From the cell containing the given text, extract its center point as (X, Y) coordinate. 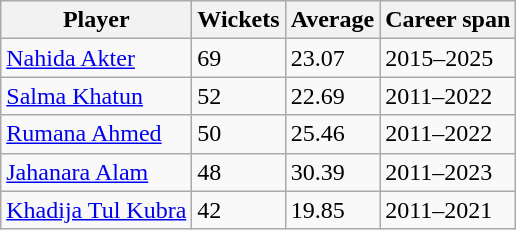
48 (238, 172)
69 (238, 58)
2011–2021 (448, 210)
50 (238, 134)
Nahida Akter (96, 58)
25.46 (332, 134)
Player (96, 20)
Salma Khatun (96, 96)
30.39 (332, 172)
Jahanara Alam (96, 172)
2011–2023 (448, 172)
2015–2025 (448, 58)
Average (332, 20)
Rumana Ahmed (96, 134)
23.07 (332, 58)
19.85 (332, 210)
22.69 (332, 96)
42 (238, 210)
Career span (448, 20)
Wickets (238, 20)
52 (238, 96)
Khadija Tul Kubra (96, 210)
